Provide the (x, y) coordinate of the cell's center where the given text is located.  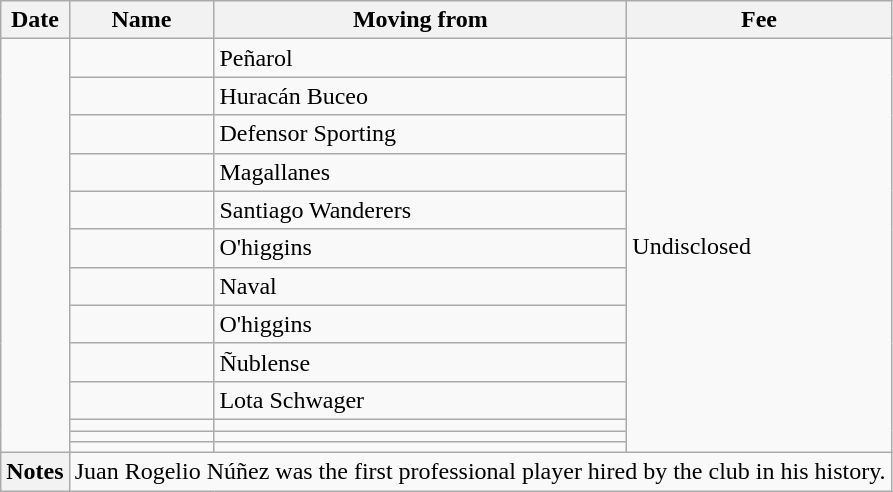
Defensor Sporting (420, 134)
Naval (420, 286)
Fee (759, 20)
Moving from (420, 20)
Juan Rogelio Núñez was the first professional player hired by the club in his history. (480, 472)
Santiago Wanderers (420, 210)
Undisclosed (759, 246)
Ñublense (420, 362)
Lota Schwager (420, 400)
Name (142, 20)
Date (35, 20)
Peñarol (420, 58)
Magallanes (420, 172)
Notes (35, 472)
Huracán Buceo (420, 96)
